Extract the [X, Y] coordinate from the center of the cell holding the provided text.  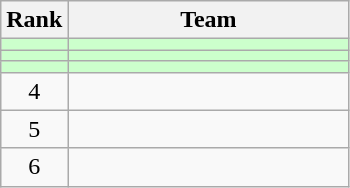
Rank [34, 20]
5 [34, 129]
6 [34, 167]
4 [34, 91]
Team [208, 20]
